Find where the given text appears and provide that cell's center as [x, y] coordinate. 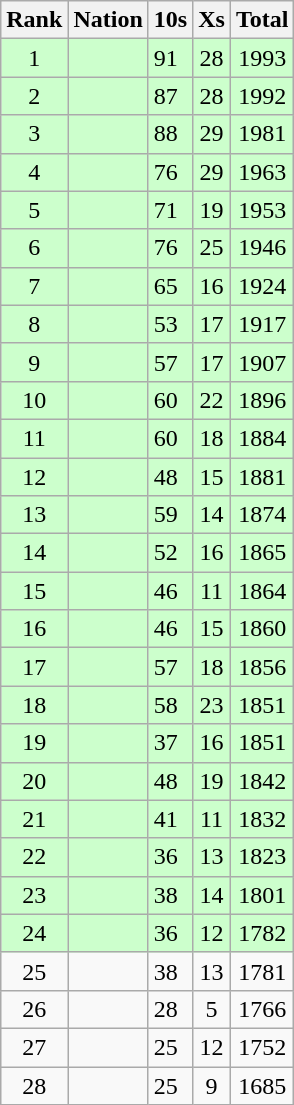
1946 [262, 248]
1924 [262, 286]
Xs [212, 20]
7 [34, 286]
1917 [262, 324]
59 [170, 515]
10 [34, 400]
20 [34, 781]
Total [262, 20]
1832 [262, 819]
Rank [34, 20]
21 [34, 819]
1884 [262, 438]
1992 [262, 96]
1896 [262, 400]
1752 [262, 1047]
1981 [262, 134]
1823 [262, 857]
1766 [262, 1009]
87 [170, 96]
65 [170, 286]
41 [170, 819]
1874 [262, 515]
1881 [262, 477]
58 [170, 705]
3 [34, 134]
1865 [262, 553]
26 [34, 1009]
24 [34, 933]
4 [34, 172]
1781 [262, 971]
91 [170, 58]
37 [170, 743]
1953 [262, 210]
1963 [262, 172]
1842 [262, 781]
1685 [262, 1085]
1907 [262, 362]
52 [170, 553]
8 [34, 324]
10s [170, 20]
1801 [262, 895]
53 [170, 324]
1860 [262, 629]
1993 [262, 58]
1856 [262, 667]
6 [34, 248]
1782 [262, 933]
27 [34, 1047]
Nation [108, 20]
1 [34, 58]
2 [34, 96]
71 [170, 210]
88 [170, 134]
1864 [262, 591]
